Detect which cell encompasses the target text, then output its [x, y] center coordinate. 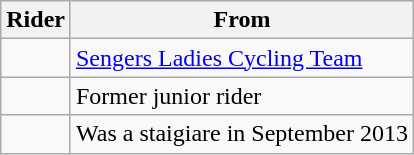
Rider [36, 20]
From [242, 20]
Former junior rider [242, 96]
Was a staigiare in September 2013 [242, 134]
Sengers Ladies Cycling Team [242, 58]
